Scan for the cell matching the given text and deliver its [x, y] coordinate at center. 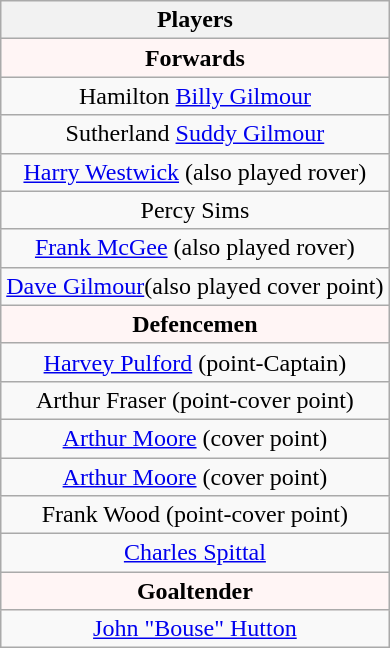
Frank Wood (point-cover point) [195, 515]
Forwards [195, 58]
Dave Gilmour(also played cover point) [195, 286]
Percy Sims [195, 210]
Goaltender [195, 591]
Defencemen [195, 324]
Harry Westwick (also played rover) [195, 172]
Players [195, 20]
Charles Spittal [195, 553]
Arthur Fraser (point-cover point) [195, 400]
Hamilton Billy Gilmour [195, 96]
Frank McGee (also played rover) [195, 248]
Harvey Pulford (point-Captain) [195, 362]
John "Bouse" Hutton [195, 629]
Sutherland Suddy Gilmour [195, 134]
